Return the [x, y] coordinate for the center point of the cell that contains the specified text.  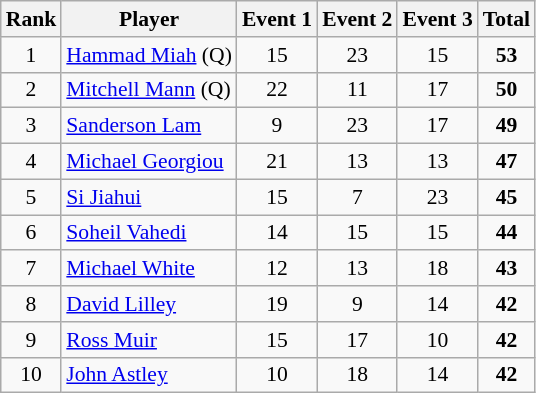
45 [506, 197]
1 [32, 55]
6 [32, 233]
Michael White [149, 269]
Si Jiahui [149, 197]
Rank [32, 19]
22 [277, 90]
43 [506, 269]
Total [506, 19]
Mitchell Mann (Q) [149, 90]
Player [149, 19]
2 [32, 90]
8 [32, 304]
Michael Georgiou [149, 162]
Soheil Vahedi [149, 233]
19 [277, 304]
3 [32, 126]
Event 3 [437, 19]
4 [32, 162]
Sanderson Lam [149, 126]
11 [357, 90]
David Lilley [149, 304]
12 [277, 269]
47 [506, 162]
Hammad Miah (Q) [149, 55]
21 [277, 162]
44 [506, 233]
Ross Muir [149, 340]
50 [506, 90]
53 [506, 55]
Event 1 [277, 19]
5 [32, 197]
John Astley [149, 375]
49 [506, 126]
Event 2 [357, 19]
